Search for the cell housing the specified text and yield its [X, Y] center coordinate. 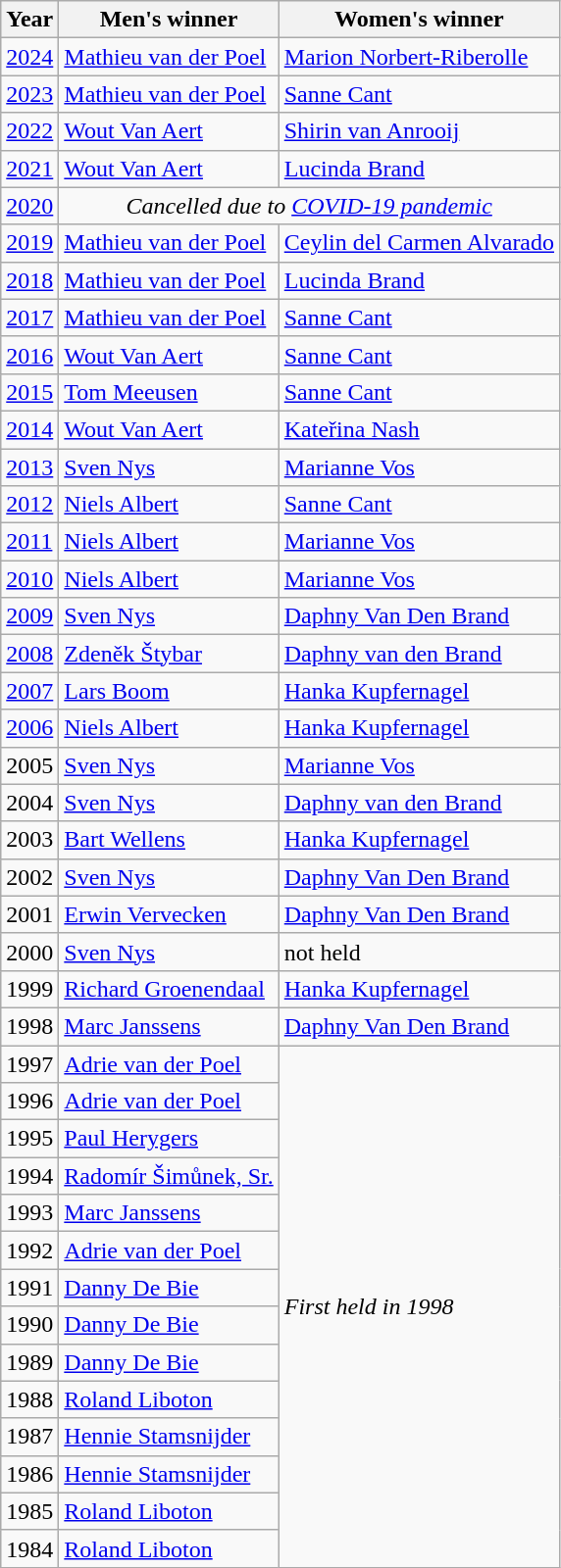
2012 [29, 505]
2014 [29, 429]
1996 [29, 1102]
Zdeněk Štybar [169, 654]
2020 [29, 206]
2004 [29, 803]
Year [29, 20]
Marion Norbert-Riberolle [419, 57]
1991 [29, 1288]
1988 [29, 1399]
1987 [29, 1437]
1985 [29, 1511]
1999 [29, 989]
2003 [29, 840]
1990 [29, 1325]
2000 [29, 952]
2006 [29, 728]
2022 [29, 131]
2021 [29, 169]
Bart Wellens [169, 840]
Radomír Šimůnek, Sr. [169, 1176]
2023 [29, 94]
2017 [29, 318]
1998 [29, 1026]
1993 [29, 1213]
Cancelled due to COVID-19 pandemic [310, 206]
Women's winner [419, 20]
2024 [29, 57]
Kateřina Nash [419, 429]
2013 [29, 467]
2011 [29, 542]
Erwin Vervecken [169, 914]
2005 [29, 765]
2016 [29, 355]
1994 [29, 1176]
2015 [29, 392]
1989 [29, 1362]
1997 [29, 1063]
Tom Meeusen [169, 392]
2009 [29, 616]
2002 [29, 877]
1992 [29, 1250]
1995 [29, 1139]
2018 [29, 280]
2010 [29, 579]
Paul Herygers [169, 1139]
2007 [29, 691]
not held [419, 952]
First held in 1998 [419, 1305]
2008 [29, 654]
Ceylin del Carmen Alvarado [419, 243]
1984 [29, 1548]
Richard Groenendaal [169, 989]
Shirin van Anrooij [419, 131]
1986 [29, 1474]
Lars Boom [169, 691]
2019 [29, 243]
2001 [29, 914]
Men's winner [169, 20]
